Detect which cell encompasses the target text, then output its [X, Y] center coordinate. 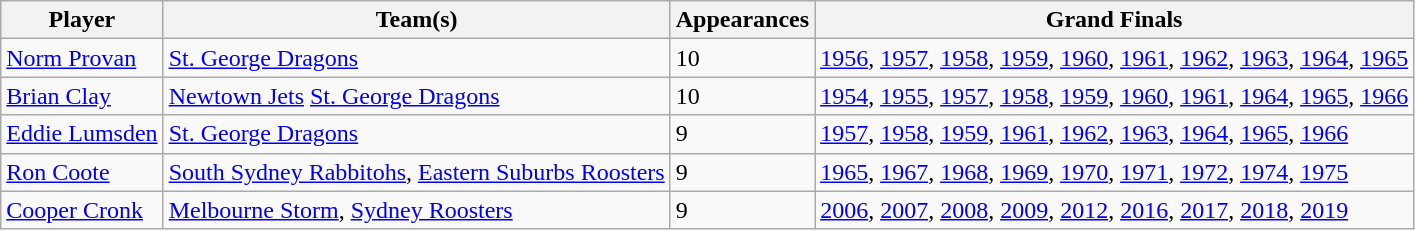
Cooper Cronk [82, 210]
Norm Provan [82, 58]
1956, 1957, 1958, 1959, 1960, 1961, 1962, 1963, 1964, 1965 [1114, 58]
Newtown Jets St. George Dragons [416, 96]
Team(s) [416, 20]
Player [82, 20]
South Sydney Rabbitohs, Eastern Suburbs Roosters [416, 172]
Ron Coote [82, 172]
1954, 1955, 1957, 1958, 1959, 1960, 1961, 1964, 1965, 1966 [1114, 96]
Grand Finals [1114, 20]
Eddie Lumsden [82, 134]
Brian Clay [82, 96]
1965, 1967, 1968, 1969, 1970, 1971, 1972, 1974, 1975 [1114, 172]
2006, 2007, 2008, 2009, 2012, 2016, 2017, 2018, 2019 [1114, 210]
Melbourne Storm, Sydney Roosters [416, 210]
Appearances [742, 20]
1957, 1958, 1959, 1961, 1962, 1963, 1964, 1965, 1966 [1114, 134]
